Scan for the cell matching the given text and deliver its (x, y) coordinate at center. 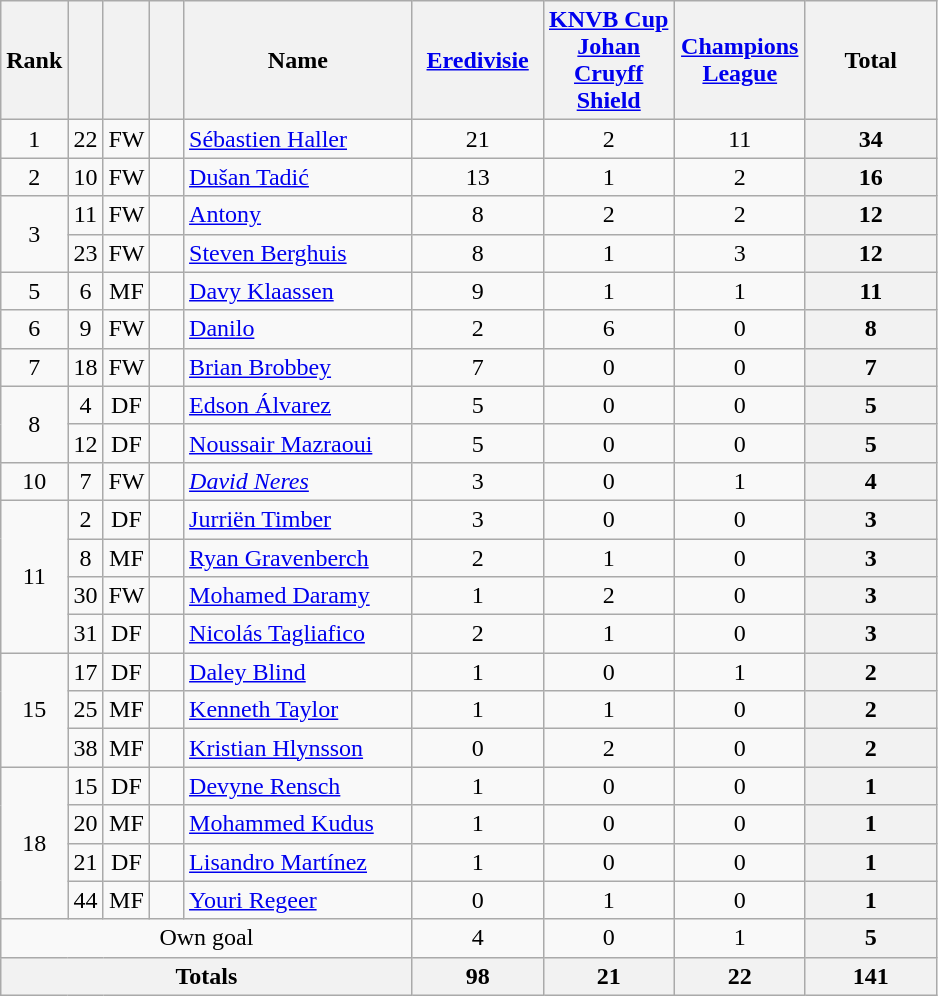
Danilo (298, 329)
Dušan Tadić (298, 177)
Nicolás Tagliafico (298, 634)
Total (870, 60)
31 (86, 634)
Name (298, 60)
23 (86, 253)
13 (478, 177)
Lisandro Martínez (298, 862)
Rank (34, 60)
David Neres (298, 481)
44 (86, 900)
34 (870, 139)
Sébastien Haller (298, 139)
Davy Klaassen (298, 291)
20 (86, 824)
Ryan Gravenberch (298, 557)
Totals (206, 976)
Youri Regeer (298, 900)
Daley Blind (298, 672)
Mohammed Kudus (298, 824)
16 (870, 177)
Edson Álvarez (298, 405)
Jurriën Timber (298, 519)
141 (870, 976)
Own goal (206, 938)
Brian Brobbey (298, 367)
Devyne Rensch (298, 786)
Champions League (740, 60)
Steven Berghuis (298, 253)
38 (86, 748)
Antony (298, 215)
Eredivisie (478, 60)
KNVB CupJohan Cruyff Shield (608, 60)
Noussair Mazraoui (298, 443)
30 (86, 596)
Kristian Hlynsson (298, 748)
25 (86, 710)
17 (86, 672)
Kenneth Taylor (298, 710)
98 (478, 976)
Mohamed Daramy (298, 596)
